Capture the cell that displays the provided text and extract its [X, Y] central coordinate. 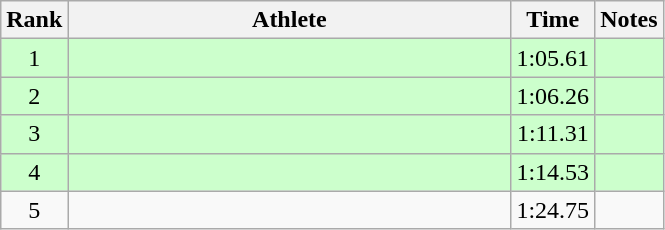
Athlete [290, 20]
1:06.26 [553, 96]
2 [34, 96]
1 [34, 58]
4 [34, 172]
1:24.75 [553, 210]
5 [34, 210]
3 [34, 134]
Notes [629, 20]
Rank [34, 20]
1:11.31 [553, 134]
1:14.53 [553, 172]
1:05.61 [553, 58]
Time [553, 20]
